Provide the [x, y] coordinate of the cell's center where the given text is located.  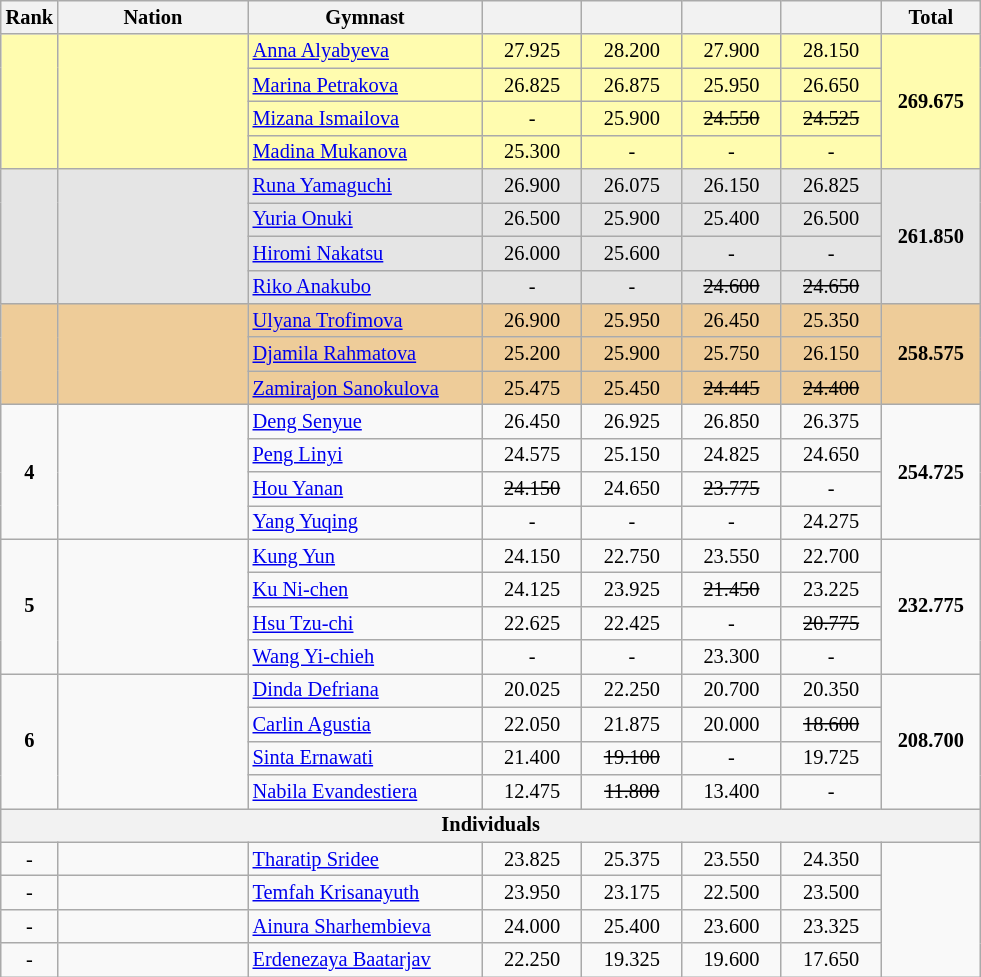
Hsu Tzu-chi [366, 623]
Mizana Ismailova [366, 118]
18.600 [831, 724]
232.775 [931, 606]
24.600 [732, 287]
Nabila Evandestiera [366, 791]
208.700 [931, 740]
Sinta Ernawati [366, 758]
13.400 [732, 791]
Tharatip Sridee [366, 859]
27.925 [532, 51]
22.500 [732, 892]
Nation [153, 17]
22.750 [632, 556]
23.925 [632, 589]
Ulyana Trofimova [366, 320]
Djamila Rahmatova [366, 354]
6 [30, 740]
24.275 [831, 522]
25.375 [632, 859]
Anna Alyabyeva [366, 51]
23.825 [532, 859]
20.775 [831, 623]
25.350 [831, 320]
24.825 [732, 455]
Ku Ni-chen [366, 589]
5 [30, 606]
24.350 [831, 859]
Deng Senyue [366, 421]
22.700 [831, 556]
23.600 [732, 926]
25.200 [532, 354]
23.175 [632, 892]
26.650 [831, 85]
21.450 [732, 589]
Runa Yamaguchi [366, 186]
Rank [30, 17]
Hiromi Nakatsu [366, 253]
Yang Yuqing [366, 522]
25.475 [532, 388]
20.700 [732, 690]
23.300 [732, 657]
11.800 [632, 791]
24.125 [532, 589]
Ainura Sharhembieva [366, 926]
4 [30, 472]
19.600 [732, 960]
20.025 [532, 690]
24.000 [532, 926]
Peng Linyi [366, 455]
Madina Mukanova [366, 152]
24.400 [831, 388]
26.000 [532, 253]
261.850 [931, 236]
26.875 [632, 85]
19.325 [632, 960]
23.500 [831, 892]
24.550 [732, 118]
12.475 [532, 791]
28.200 [632, 51]
24.575 [532, 455]
23.775 [732, 489]
22.425 [632, 623]
Hou Yanan [366, 489]
27.900 [732, 51]
Dinda Defriana [366, 690]
25.300 [532, 152]
26.075 [632, 186]
22.050 [532, 724]
25.600 [632, 253]
26.925 [632, 421]
19.100 [632, 758]
23.950 [532, 892]
Temfah Krisanayuth [366, 892]
Riko Anakubo [366, 287]
Erdenezaya Baatarjav [366, 960]
Yuria Onuki [366, 219]
258.575 [931, 354]
Total [931, 17]
26.375 [831, 421]
23.325 [831, 926]
Marina Petrakova [366, 85]
17.650 [831, 960]
21.400 [532, 758]
254.725 [931, 472]
Carlin Agustia [366, 724]
23.225 [831, 589]
20.000 [732, 724]
25.450 [632, 388]
28.150 [831, 51]
25.150 [632, 455]
19.725 [831, 758]
20.350 [831, 690]
22.625 [532, 623]
269.675 [931, 102]
Wang Yi-chieh [366, 657]
25.750 [732, 354]
21.875 [632, 724]
24.445 [732, 388]
Gymnast [366, 17]
Kung Yun [366, 556]
Individuals [491, 825]
24.525 [831, 118]
Zamirajon Sanokulova [366, 388]
26.850 [732, 421]
